Provide the (X, Y) coordinate of the cell's center where the given text is located.  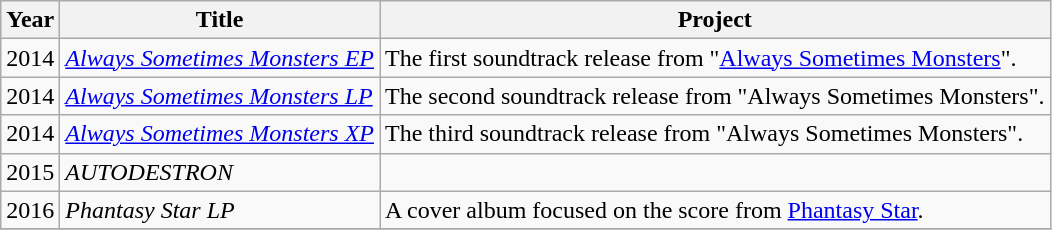
Always Sometimes Monsters LP (220, 96)
Always Sometimes Monsters XP (220, 134)
The third soundtrack release from "Always Sometimes Monsters". (715, 134)
Phantasy Star LP (220, 210)
A cover album focused on the score from Phantasy Star. (715, 210)
2016 (30, 210)
2015 (30, 172)
AUTODESTRON (220, 172)
Title (220, 20)
Project (715, 20)
The second soundtrack release from "Always Sometimes Monsters". (715, 96)
The first soundtrack release from "Always Sometimes Monsters". (715, 58)
Always Sometimes Monsters EP (220, 58)
Year (30, 20)
